For the text-containing cell, return its midpoint in (x, y) coordinate format. 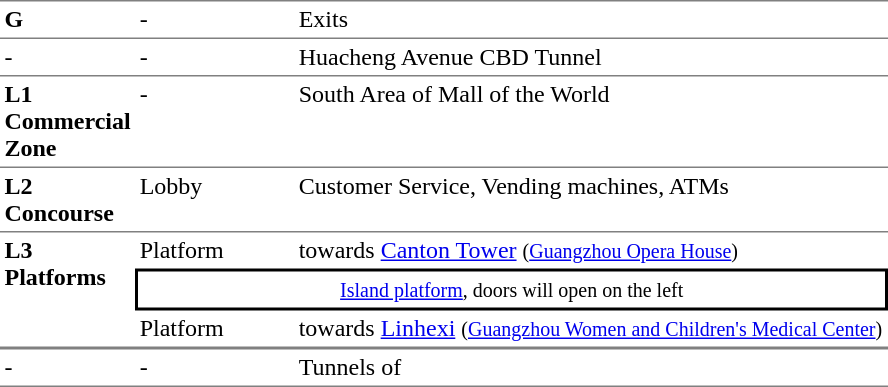
towards Linhexi (Guangzhou Women and Children's Medical Center) (591, 329)
towards Canton Tower (Guangzhou Opera House) (591, 250)
Tunnels of (591, 368)
Exits (591, 19)
G (68, 19)
L1Commercial Zone (68, 121)
L2Concourse (68, 199)
Huacheng Avenue CBD Tunnel (591, 57)
Island platform, doors will open on the left (512, 289)
South Area of Mall of the World (591, 121)
Customer Service, Vending machines, ATMs (591, 199)
L3Platforms (68, 290)
Lobby (214, 199)
